Find where the given text appears and provide that cell's center as (x, y) coordinate. 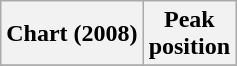
Peakposition (189, 34)
Chart (2008) (72, 34)
